Capture the cell that displays the provided text and extract its (X, Y) central coordinate. 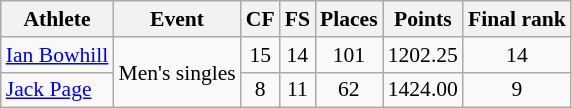
Jack Page (58, 90)
9 (517, 90)
8 (260, 90)
Athlete (58, 19)
1202.25 (423, 55)
62 (349, 90)
101 (349, 55)
FS (298, 19)
Places (349, 19)
Event (176, 19)
15 (260, 55)
11 (298, 90)
Points (423, 19)
CF (260, 19)
Men's singles (176, 72)
Ian Bowhill (58, 55)
Final rank (517, 19)
1424.00 (423, 90)
